Output the [x, y] coordinate of the center of the cell containing the given text.  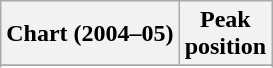
Peakposition [225, 34]
Chart (2004–05) [90, 34]
